Capture the cell that displays the provided text and extract its [x, y] central coordinate. 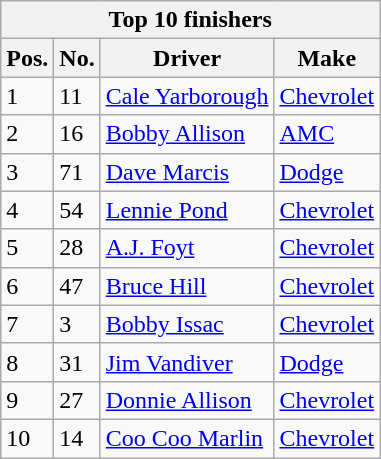
28 [77, 248]
14 [77, 438]
54 [77, 210]
9 [28, 400]
1 [28, 96]
Jim Vandiver [187, 362]
Driver [187, 58]
Donnie Allison [187, 400]
AMC [327, 134]
31 [77, 362]
Pos. [28, 58]
Bruce Hill [187, 286]
Bobby Issac [187, 324]
27 [77, 400]
2 [28, 134]
10 [28, 438]
47 [77, 286]
5 [28, 248]
4 [28, 210]
16 [77, 134]
Dave Marcis [187, 172]
A.J. Foyt [187, 248]
Make [327, 58]
Bobby Allison [187, 134]
11 [77, 96]
Top 10 finishers [190, 20]
Lennie Pond [187, 210]
Cale Yarborough [187, 96]
Coo Coo Marlin [187, 438]
8 [28, 362]
No. [77, 58]
6 [28, 286]
7 [28, 324]
71 [77, 172]
